Locate the cell with the specified text and output its [X, Y] center coordinate. 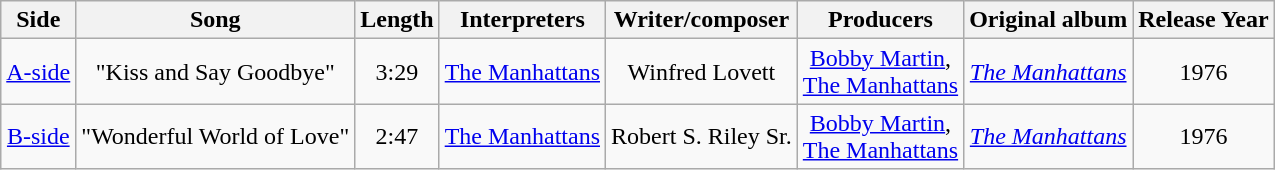
Writer/composer [702, 20]
Original album [1048, 20]
"Kiss and Say Goodbye" [216, 72]
Song [216, 20]
Release Year [1204, 20]
A-side [38, 72]
Side [38, 20]
B-side [38, 136]
Robert S. Riley Sr. [702, 136]
3:29 [397, 72]
"Wonderful World of Love" [216, 136]
Winfred Lovett [702, 72]
Length [397, 20]
2:47 [397, 136]
Producers [880, 20]
Interpreters [522, 20]
